For the text-containing cell, return its midpoint in (X, Y) coordinate format. 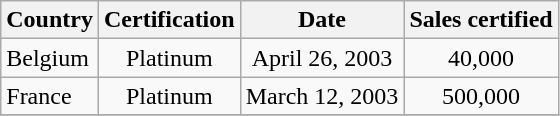
Date (322, 20)
March 12, 2003 (322, 96)
France (50, 96)
Country (50, 20)
Sales certified (481, 20)
500,000 (481, 96)
Certification (169, 20)
40,000 (481, 58)
April 26, 2003 (322, 58)
Belgium (50, 58)
